Identify which cell holds the provided text, then report its (x, y) central coordinate. 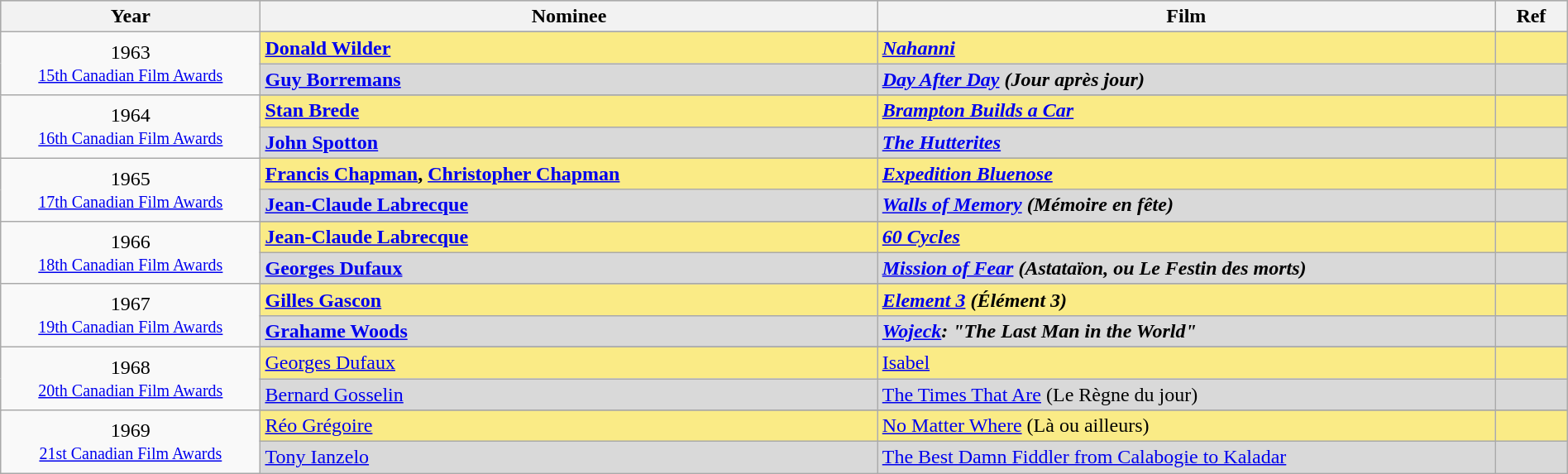
Nominee (569, 17)
Isabel (1186, 362)
Ref (1532, 17)
60 Cycles (1186, 237)
The Best Damn Fiddler from Calabogie to Kaladar (1186, 457)
Francis Chapman, Christopher Chapman (569, 174)
Réo Grégoire (569, 426)
Grahame Woods (569, 331)
Brampton Builds a Car (1186, 111)
Nahanni (1186, 48)
Year (131, 17)
Day After Day (Jour après jour) (1186, 79)
John Spotton (569, 142)
Film (1186, 17)
196517th Canadian Film Awards (131, 189)
The Times That Are (Le Règne du jour) (1186, 395)
196315th Canadian Film Awards (131, 64)
Gilles Gascon (569, 299)
196618th Canadian Film Awards (131, 252)
196820th Canadian Film Awards (131, 378)
Stan Brede (569, 111)
196416th Canadian Film Awards (131, 127)
196921st Canadian Film Awards (131, 442)
Wojeck: "The Last Man in the World" (1186, 331)
The Hutterites (1186, 142)
196719th Canadian Film Awards (131, 315)
Mission of Fear (Astataïon, ou Le Festin des morts) (1186, 268)
No Matter Where (Là ou ailleurs) (1186, 426)
Walls of Memory (Mémoire en fête) (1186, 205)
Expedition Bluenose (1186, 174)
Guy Borremans (569, 79)
Tony Ianzelo (569, 457)
Bernard Gosselin (569, 395)
Element 3 (Élément 3) (1186, 299)
Donald Wilder (569, 48)
